From the cell containing the given text, extract its center point as [x, y] coordinate. 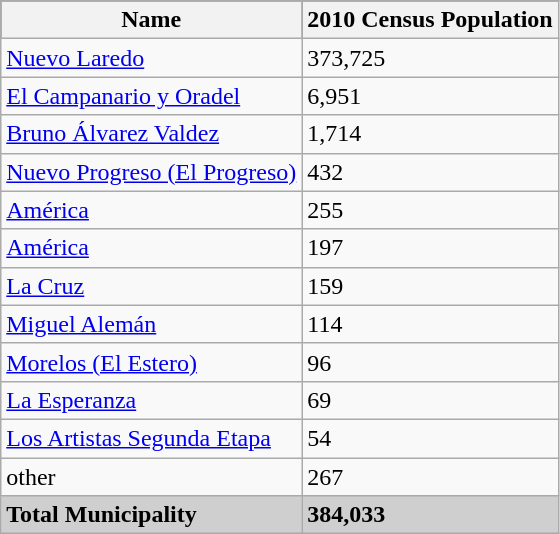
Name [152, 20]
Nuevo Progreso (El Progreso) [152, 172]
Total Municipality [152, 515]
255 [430, 210]
Nuevo Laredo [152, 58]
1,714 [430, 134]
54 [430, 438]
69 [430, 400]
Morelos (El Estero) [152, 362]
2010 Census Population [430, 20]
197 [430, 248]
159 [430, 286]
6,951 [430, 96]
373,725 [430, 58]
114 [430, 324]
Bruno Álvarez Valdez [152, 134]
La Esperanza [152, 400]
El Campanario y Oradel [152, 96]
96 [430, 362]
432 [430, 172]
Los Artistas Segunda Etapa [152, 438]
267 [430, 477]
other [152, 477]
La Cruz [152, 286]
384,033 [430, 515]
Miguel Alemán [152, 324]
